Find where the given text appears and provide that cell's center as (x, y) coordinate. 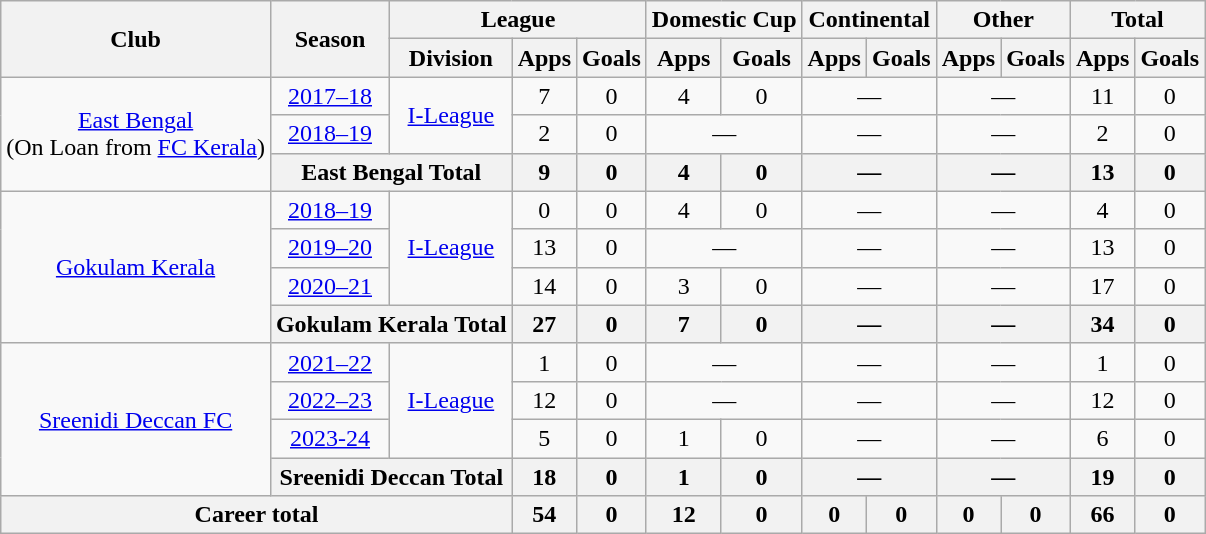
2020–21 (330, 286)
18 (544, 477)
Continental (869, 20)
9 (544, 172)
Gokulam Kerala (136, 267)
Division (452, 58)
East Bengal Total (391, 172)
Domestic Cup (724, 20)
11 (1102, 96)
2023-24 (330, 438)
14 (544, 286)
3 (684, 286)
Career total (256, 515)
Sreenidi Deccan Total (391, 477)
Gokulam Kerala Total (391, 324)
Club (136, 39)
East Bengal(On Loan from FC Kerala) (136, 134)
Other (1003, 20)
2017–18 (330, 96)
6 (1102, 438)
54 (544, 515)
Season (330, 39)
17 (1102, 286)
27 (544, 324)
2019–20 (330, 248)
66 (1102, 515)
League (518, 20)
34 (1102, 324)
Total (1137, 20)
19 (1102, 477)
2021–22 (330, 362)
5 (544, 438)
2022–23 (330, 400)
Sreenidi Deccan FC (136, 419)
